Capture the cell that displays the provided text and extract its [x, y] central coordinate. 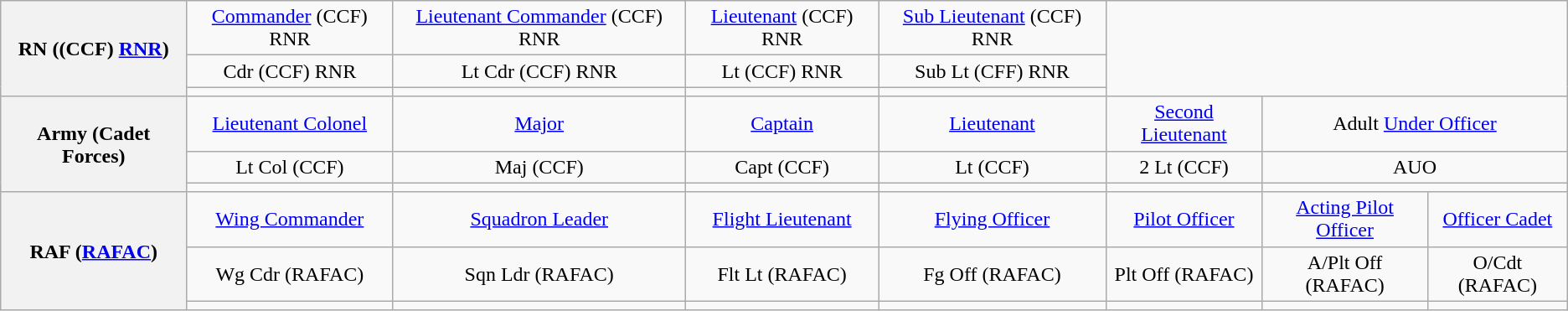
Major [539, 124]
Plt Off (RAFAC) [1184, 273]
Wing Commander [290, 220]
Lt (CCF) [992, 167]
RAF (RAFAC) [94, 251]
O/Cdt (RAFAC) [1498, 273]
Sub Lt (CFF) RNR [992, 71]
Adult Under Officer [1416, 124]
Acting Pilot Officer [1345, 220]
Pilot Officer [1184, 220]
Army (Cadet Forces) [94, 144]
Lt Cdr (CCF) RNR [539, 71]
Fg Off (RAFAC) [992, 273]
Flt Lt (RAFAC) [781, 273]
Cdr (CCF) RNR [290, 71]
Second Lieutenant [1184, 124]
Officer Cadet [1498, 220]
A/Plt Off (RAFAC) [1345, 273]
AUO [1416, 167]
Lieutenant [992, 124]
Lieutenant Commander (CCF) RNR [539, 29]
Sub Lieutenant (CCF) RNR [992, 29]
Commander (CCF) RNR [290, 29]
Maj (CCF) [539, 167]
Flying Officer [992, 220]
RN ((CCF) RNR) [94, 49]
Lieutenant Colonel [290, 124]
Lieutenant (CCF) RNR [781, 29]
Flight Lieutenant [781, 220]
Sqn Ldr (RAFAC) [539, 273]
Captain [781, 124]
2 Lt (CCF) [1184, 167]
Lt Col (CCF) [290, 167]
Lt (CCF) RNR [781, 71]
Wg Cdr (RAFAC) [290, 273]
Capt (CCF) [781, 167]
Squadron Leader [539, 220]
